Scan for the cell matching the given text and deliver its (X, Y) coordinate at center. 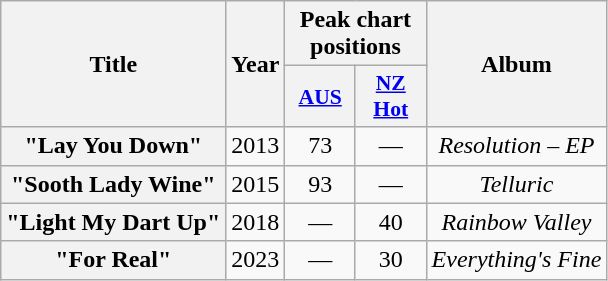
2023 (256, 260)
73 (320, 146)
Everything's Fine (516, 260)
"Lay You Down" (114, 146)
AUS (320, 96)
Peak chart positions (356, 34)
Telluric (516, 184)
40 (390, 222)
NZHot (390, 96)
Title (114, 64)
2018 (256, 222)
30 (390, 260)
Album (516, 64)
Resolution – EP (516, 146)
"For Real" (114, 260)
Year (256, 64)
Rainbow Valley (516, 222)
"Sooth Lady Wine" (114, 184)
"Light My Dart Up" (114, 222)
93 (320, 184)
2013 (256, 146)
2015 (256, 184)
